Locate the cell with the specified text and output its [x, y] center coordinate. 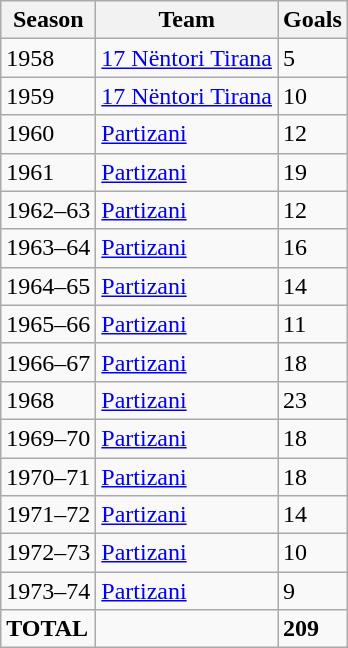
1971–72 [48, 515]
1972–73 [48, 553]
23 [313, 400]
16 [313, 248]
209 [313, 629]
TOTAL [48, 629]
1963–64 [48, 248]
9 [313, 591]
1961 [48, 172]
1970–71 [48, 477]
5 [313, 58]
19 [313, 172]
11 [313, 324]
Goals [313, 20]
1968 [48, 400]
Team [187, 20]
1958 [48, 58]
1959 [48, 96]
1962–63 [48, 210]
1960 [48, 134]
1965–66 [48, 324]
1966–67 [48, 362]
1969–70 [48, 438]
1964–65 [48, 286]
Season [48, 20]
1973–74 [48, 591]
